Find where the given text appears and provide that cell's center as [X, Y] coordinate. 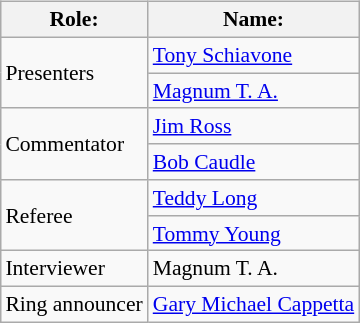
Teddy Long [254, 198]
Commentator [74, 144]
Tony Schiavone [254, 55]
Name: [254, 20]
Presenters [74, 72]
Referee [74, 216]
Jim Ross [254, 126]
Bob Caudle [254, 162]
Ring announcer [74, 305]
Role: [74, 20]
Interviewer [74, 269]
Tommy Young [254, 233]
Gary Michael Cappetta [254, 305]
